Pinpoint the cell where the given text exists, returning its [X, Y] midpoint coordinate. 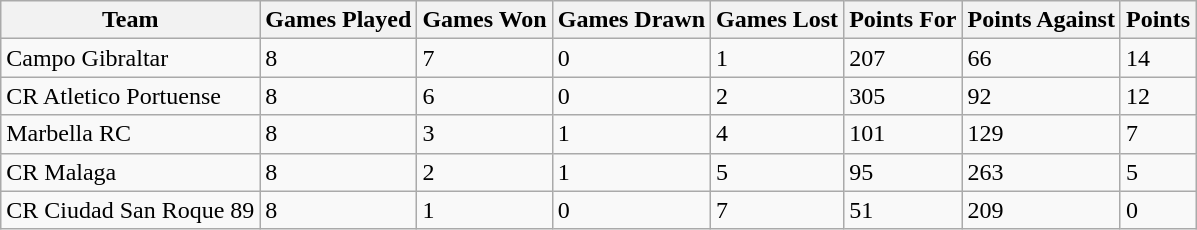
3 [484, 134]
Points [1158, 20]
Games Lost [778, 20]
CR Ciudad San Roque 89 [130, 210]
CR Malaga [130, 172]
207 [903, 58]
209 [1041, 210]
95 [903, 172]
Games Drawn [631, 20]
6 [484, 96]
4 [778, 134]
12 [1158, 96]
92 [1041, 96]
Points Against [1041, 20]
Games Played [338, 20]
101 [903, 134]
51 [903, 210]
263 [1041, 172]
CR Atletico Portuense [130, 96]
Campo Gibraltar [130, 58]
Games Won [484, 20]
Team [130, 20]
Marbella RC [130, 134]
305 [903, 96]
Points For [903, 20]
66 [1041, 58]
129 [1041, 134]
14 [1158, 58]
